Determine the (X, Y) coordinate at the center of the cell enclosing the given text.  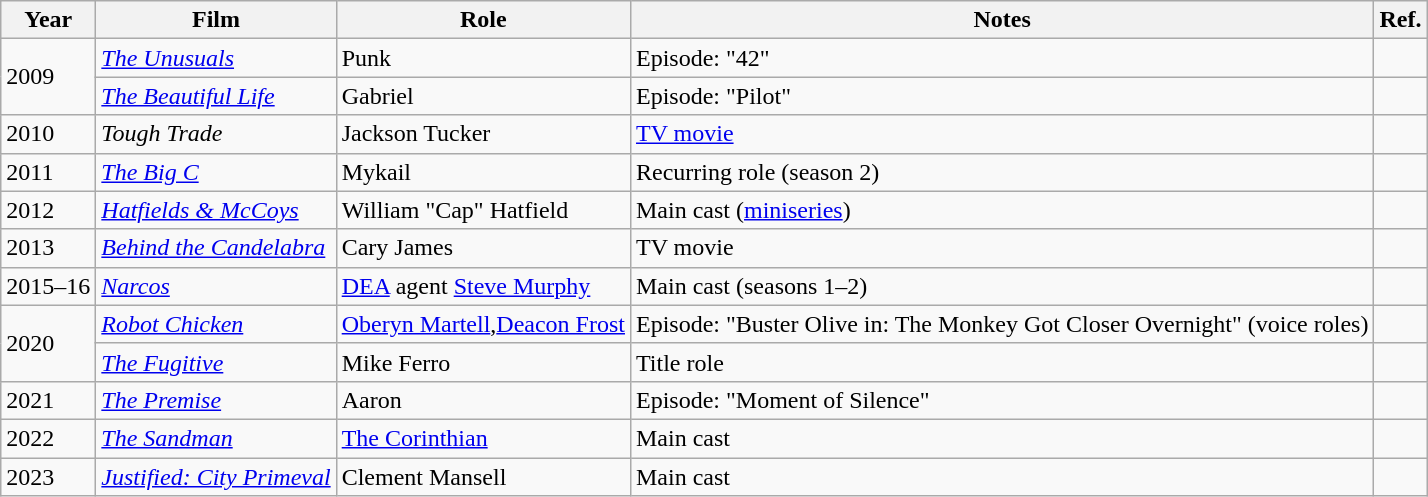
Tough Trade (216, 134)
Episode: "42" (1002, 58)
The Big C (216, 172)
Episode: "Pilot" (1002, 96)
Gabriel (483, 96)
The Corinthian (483, 438)
Mykail (483, 172)
Title role (1002, 362)
Year (48, 20)
The Sandman (216, 438)
The Fugitive (216, 362)
Main cast (seasons 1–2) (1002, 286)
Episode: "Buster Olive in: The Monkey Got Closer Overnight" (voice roles) (1002, 324)
2023 (48, 477)
Punk (483, 58)
Hatfields & McCoys (216, 210)
2012 (48, 210)
Robot Chicken (216, 324)
Narcos (216, 286)
Episode: "Moment of Silence" (1002, 400)
Main cast (miniseries) (1002, 210)
Oberyn Martell,Deacon Frost (483, 324)
William "Cap" Hatfield (483, 210)
The Unusuals (216, 58)
Cary James (483, 248)
DEA agent Steve Murphy (483, 286)
Jackson Tucker (483, 134)
Recurring role (season 2) (1002, 172)
2011 (48, 172)
Behind the Candelabra (216, 248)
2020 (48, 343)
2009 (48, 77)
Ref. (1400, 20)
2010 (48, 134)
Notes (1002, 20)
The Beautiful Life (216, 96)
The Premise (216, 400)
Aaron (483, 400)
Film (216, 20)
Mike Ferro (483, 362)
Clement Mansell (483, 477)
Role (483, 20)
2022 (48, 438)
2015–16 (48, 286)
2013 (48, 248)
Justified: City Primeval (216, 477)
2021 (48, 400)
